Scan for the cell matching the given text and deliver its [x, y] coordinate at center. 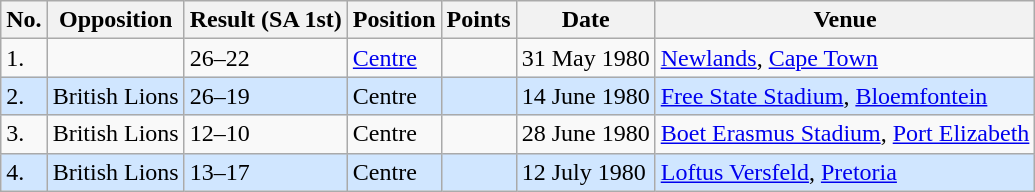
Loftus Versfeld, Pretoria [845, 172]
Newlands, Cape Town [845, 58]
Result (SA 1st) [266, 20]
31 May 1980 [586, 58]
Venue [845, 20]
13–17 [266, 172]
1. [24, 58]
28 June 1980 [586, 134]
Boet Erasmus Stadium, Port Elizabeth [845, 134]
Points [478, 20]
No. [24, 20]
Position [394, 20]
12–10 [266, 134]
3. [24, 134]
26–22 [266, 58]
14 June 1980 [586, 96]
2. [24, 96]
26–19 [266, 96]
4. [24, 172]
12 July 1980 [586, 172]
Free State Stadium, Bloemfontein [845, 96]
Date [586, 20]
Opposition [116, 20]
